Output the (X, Y) coordinate of the center of the cell containing the given text.  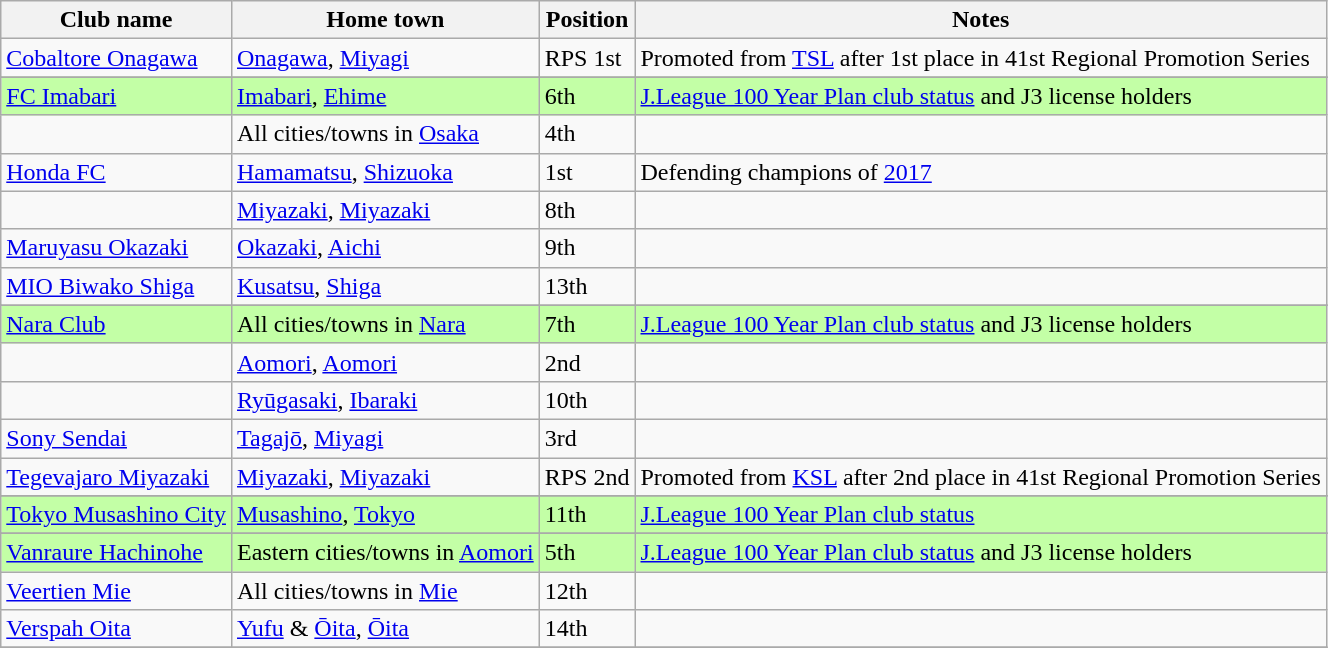
FC Imabari (116, 96)
Verspah Oita (116, 629)
1st (587, 172)
8th (587, 210)
All cities/towns in Nara (385, 324)
6th (587, 96)
Onagawa, Miyagi (385, 58)
3rd (587, 438)
Kusatsu, Shiga (385, 286)
RPS 1st (587, 58)
Honda FC (116, 172)
Defending champions of 2017 (980, 172)
Veertien Mie (116, 591)
Okazaki, Aichi (385, 248)
Home town (385, 20)
4th (587, 134)
Notes (980, 20)
Cobaltore Onagawa (116, 58)
9th (587, 248)
11th (587, 515)
Club name (116, 20)
13th (587, 286)
5th (587, 553)
Aomori, Aomori (385, 362)
7th (587, 324)
Tokyo Musashino City (116, 515)
Vanraure Hachinohe (116, 553)
J.League 100 Year Plan club status (980, 515)
Tegevajaro Miyazaki (116, 477)
Nara Club (116, 324)
Ryūgasaki, Ibaraki (385, 400)
10th (587, 400)
12th (587, 591)
Hamamatsu, Shizuoka (385, 172)
RPS 2nd (587, 477)
Promoted from TSL after 1st place in 41st Regional Promotion Series (980, 58)
All cities/towns in Mie (385, 591)
Maruyasu Okazaki (116, 248)
Tagajō, Miyagi (385, 438)
Yufu & Ōita, Ōita (385, 629)
Promoted from KSL after 2nd place in 41st Regional Promotion Series (980, 477)
Musashino, Tokyo (385, 515)
All cities/towns in Osaka (385, 134)
MIO Biwako Shiga (116, 286)
Position (587, 20)
Eastern cities/towns in Aomori (385, 553)
Sony Sendai (116, 438)
Imabari, Ehime (385, 96)
2nd (587, 362)
14th (587, 629)
